Determine the [X, Y] coordinate at the center of the cell enclosing the given text.  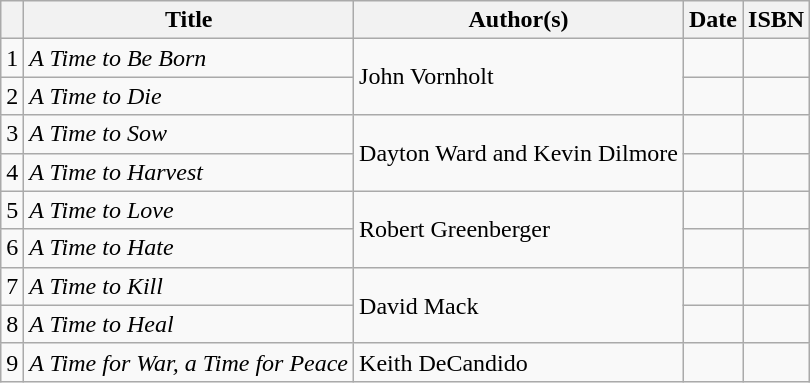
A Time to Sow [189, 134]
2 [12, 96]
A Time to Die [189, 96]
David Mack [519, 305]
1 [12, 58]
ISBN [776, 20]
Title [189, 20]
6 [12, 248]
A Time to Heal [189, 324]
9 [12, 362]
3 [12, 134]
A Time to Hate [189, 248]
4 [12, 172]
8 [12, 324]
7 [12, 286]
John Vornholt [519, 77]
A Time for War, a Time for Peace [189, 362]
Author(s) [519, 20]
A Time to Kill [189, 286]
Date [714, 20]
Dayton Ward and Kevin Dilmore [519, 153]
Robert Greenberger [519, 229]
5 [12, 210]
Keith DeCandido [519, 362]
A Time to Love [189, 210]
A Time to Be Born [189, 58]
A Time to Harvest [189, 172]
